Identify which cell holds the provided text, then report its [X, Y] central coordinate. 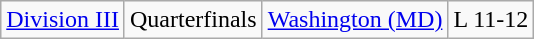
Quarterfinals [193, 20]
Washington (MD) [355, 20]
L 11-12 [491, 20]
Division III [63, 20]
